Locate the cell with the specified text and output its (X, Y) center coordinate. 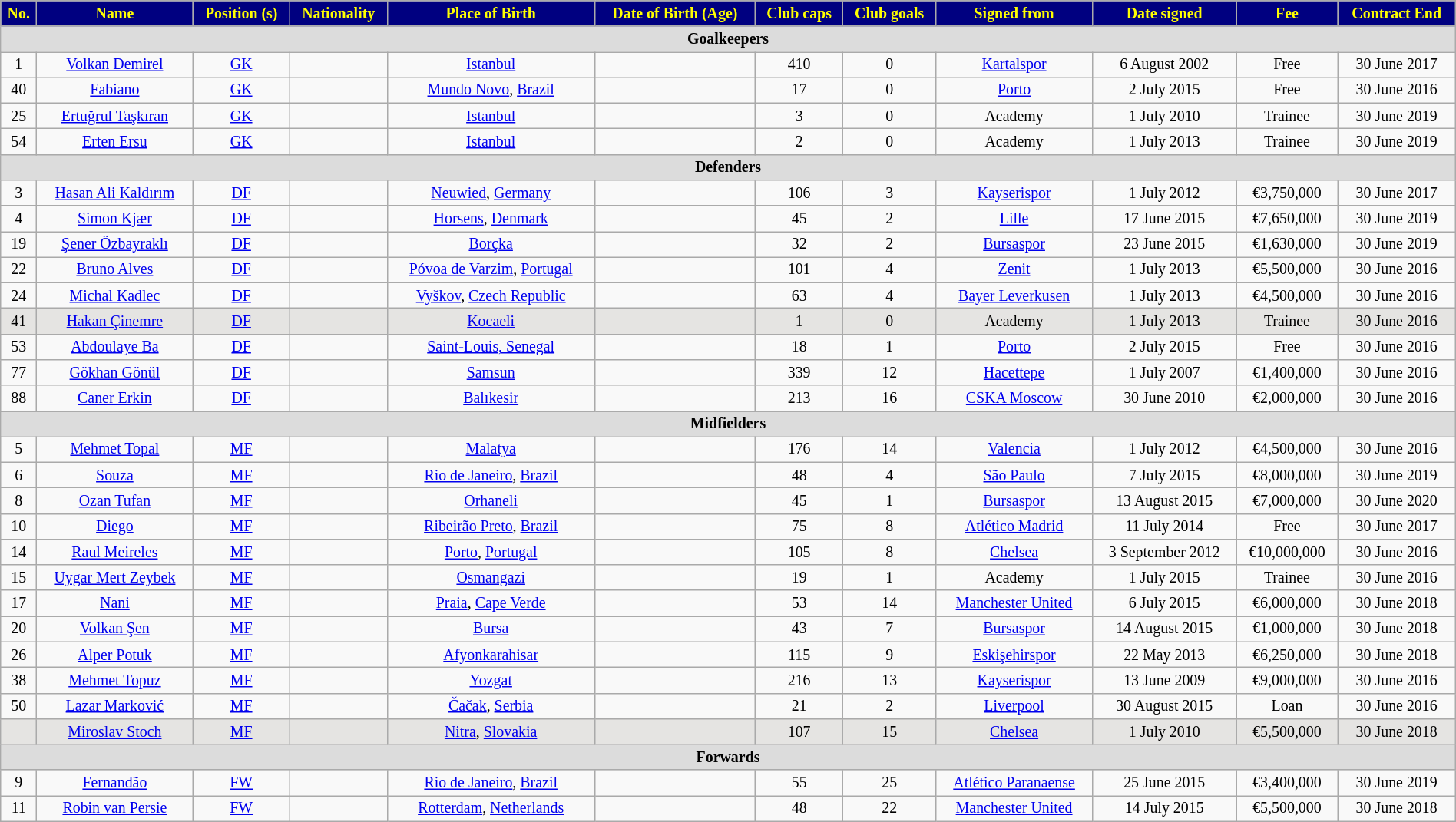
Hacettepe (1014, 373)
Lille (1014, 218)
5 (18, 450)
Forwards (728, 757)
213 (799, 398)
Eskişehirspor (1014, 655)
7 (889, 629)
Volkan Demirel (115, 64)
Volkan Şen (115, 629)
20 (18, 629)
€2,000,000 (1287, 398)
3 September 2012 (1164, 553)
Osmangazi (491, 577)
Raul Meireles (115, 553)
CSKA Moscow (1014, 398)
Kartalspor (1014, 64)
Samsun (491, 373)
12 (889, 373)
10 (18, 527)
€8,000,000 (1287, 476)
38 (18, 680)
23 June 2015 (1164, 244)
€1,630,000 (1287, 244)
30 June 2010 (1164, 398)
Goalkeepers (728, 38)
Neuwied, Germany (491, 193)
14 August 2015 (1164, 629)
Robin van Persie (115, 809)
50 (18, 706)
Bruno Alves (115, 270)
Nitra, Slovakia (491, 732)
11 July 2014 (1164, 527)
Alper Potuk (115, 655)
Čačak, Serbia (491, 706)
Nationality (338, 14)
Miroslav Stoch (115, 732)
Diego (115, 527)
7 July 2015 (1164, 476)
Ozan Tufan (115, 500)
€6,000,000 (1287, 603)
26 (18, 655)
22 May 2013 (1164, 655)
€3,750,000 (1287, 193)
Póvoa de Varzim, Portugal (491, 270)
106 (799, 193)
32 (799, 244)
Fee (1287, 14)
€9,000,000 (1287, 680)
339 (799, 373)
São Paulo (1014, 476)
41 (18, 321)
Hasan Ali Kaldırım (115, 193)
Vyškov, Czech Republic (491, 296)
€3,400,000 (1287, 783)
Borçka (491, 244)
1 July 2007 (1164, 373)
Rotterdam, Netherlands (491, 809)
17 June 2015 (1164, 218)
Simon Kjær (115, 218)
Mehmet Topal (115, 450)
115 (799, 655)
Hakan Çinemre (115, 321)
Michal Kadlec (115, 296)
Yozgat (491, 680)
Caner Erkin (115, 398)
54 (18, 141)
No. (18, 14)
14 July 2015 (1164, 809)
€7,650,000 (1287, 218)
Porto, Portugal (491, 553)
18 (799, 347)
Orhaneli (491, 500)
Malatya (491, 450)
Defenders (728, 167)
11 (18, 809)
Ribeirão Preto, Brazil (491, 527)
216 (799, 680)
€1,400,000 (1287, 373)
Date of Birth (Age) (674, 14)
Bayer Leverkusen (1014, 296)
410 (799, 64)
Mundo Novo, Brazil (491, 91)
Position (s) (241, 14)
Abdoulaye Ba (115, 347)
Fernandão (115, 783)
Nani (115, 603)
77 (18, 373)
13 August 2015 (1164, 500)
Lazar Marković (115, 706)
Place of Birth (491, 14)
1 July 2015 (1164, 577)
88 (18, 398)
Erten Ersu (115, 141)
13 June 2009 (1164, 680)
Atlético Madrid (1014, 527)
Ertuğrul Taşkıran (115, 117)
101 (799, 270)
6 July 2015 (1164, 603)
Club goals (889, 14)
43 (799, 629)
Atlético Paranaense (1014, 783)
Loan (1287, 706)
24 (18, 296)
55 (799, 783)
Balıkesir (491, 398)
Valencia (1014, 450)
Praia, Cape Verde (491, 603)
Liverpool (1014, 706)
Souza (115, 476)
Zenit (1014, 270)
€6,250,000 (1287, 655)
40 (18, 91)
Midfielders (728, 424)
30 August 2015 (1164, 706)
Club caps (799, 14)
176 (799, 450)
Uygar Mert Zeybek (115, 577)
Name (115, 14)
6 (18, 476)
Bursa (491, 629)
16 (889, 398)
63 (799, 296)
Contract End (1396, 14)
Mehmet Topuz (115, 680)
107 (799, 732)
105 (799, 553)
Gökhan Gönül (115, 373)
Afyonkarahisar (491, 655)
21 (799, 706)
Signed from (1014, 14)
Saint-Louis, Senegal (491, 347)
€10,000,000 (1287, 553)
€1,000,000 (1287, 629)
€7,000,000 (1287, 500)
13 (889, 680)
Şener Özbayraklı (115, 244)
Date signed (1164, 14)
75 (799, 527)
6 August 2002 (1164, 64)
25 June 2015 (1164, 783)
30 June 2020 (1396, 500)
Horsens, Denmark (491, 218)
Kocaeli (491, 321)
Fabiano (115, 91)
